Extract the (X, Y) coordinate from the center of the cell holding the provided text.  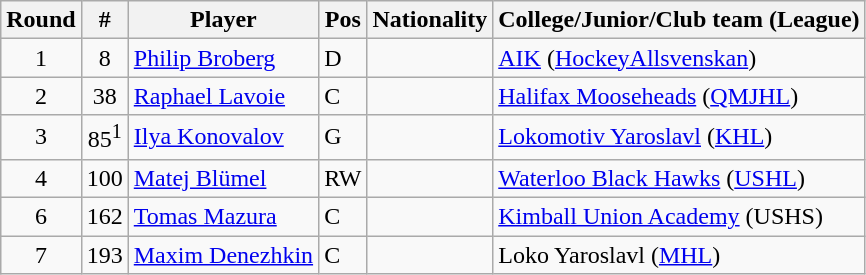
100 (104, 178)
Lokomotiv Yaroslavl (KHL) (679, 138)
Philip Broberg (223, 58)
# (104, 20)
2 (41, 96)
Kimball Union Academy (USHS) (679, 217)
7 (41, 255)
AIK (HockeyAllsvenskan) (679, 58)
1 (41, 58)
Waterloo Black Hawks (USHL) (679, 178)
Matej Blümel (223, 178)
Raphael Lavoie (223, 96)
Loko Yaroslavl (MHL) (679, 255)
8 (104, 58)
162 (104, 217)
Tomas Mazura (223, 217)
Nationality (430, 20)
Player (223, 20)
D (343, 58)
Pos (343, 20)
Maxim Denezhkin (223, 255)
3 (41, 138)
6 (41, 217)
38 (104, 96)
Ilya Konovalov (223, 138)
Halifax Mooseheads (QMJHL) (679, 96)
193 (104, 255)
851 (104, 138)
College/Junior/Club team (League) (679, 20)
Round (41, 20)
RW (343, 178)
4 (41, 178)
G (343, 138)
